Scan for the cell matching the given text and deliver its [x, y] coordinate at center. 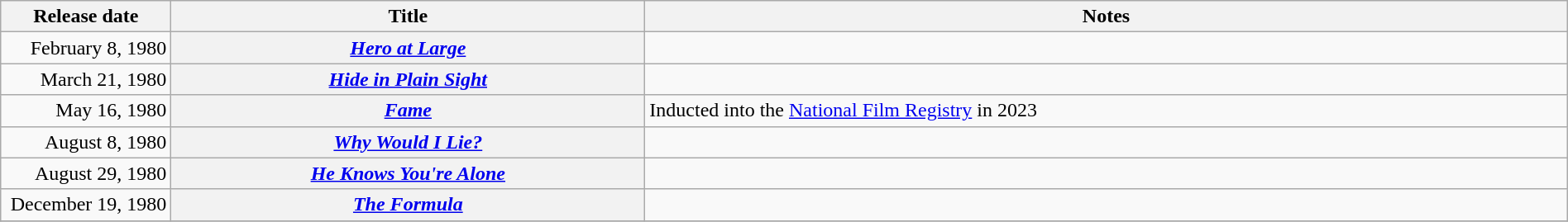
February 8, 1980 [86, 48]
He Knows You're Alone [409, 173]
August 29, 1980 [86, 173]
Fame [409, 111]
Notes [1107, 17]
Hide in Plain Sight [409, 79]
Inducted into the National Film Registry in 2023 [1107, 111]
The Formula [409, 205]
Why Would I Lie? [409, 142]
August 8, 1980 [86, 142]
March 21, 1980 [86, 79]
Hero at Large [409, 48]
May 16, 1980 [86, 111]
Title [409, 17]
December 19, 1980 [86, 205]
Release date [86, 17]
